Extract the (x, y) coordinate from the center of the cell holding the provided text.  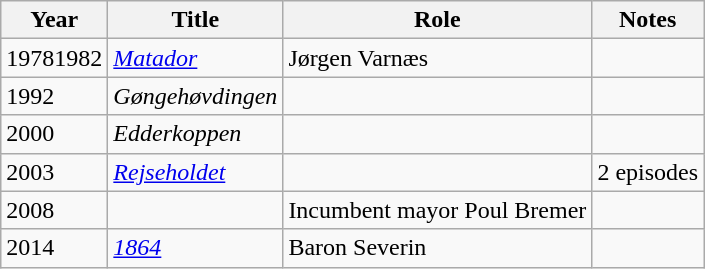
19781982 (54, 58)
1992 (54, 96)
Baron Severin (438, 248)
2003 (54, 172)
1864 (196, 248)
Notes (648, 20)
Year (54, 20)
Title (196, 20)
Role (438, 20)
2000 (54, 134)
Rejseholdet (196, 172)
Jørgen Varnæs (438, 58)
2014 (54, 248)
Edderkoppen (196, 134)
Gøngehøvdingen (196, 96)
Matador (196, 58)
2008 (54, 210)
Incumbent mayor Poul Bremer (438, 210)
2 episodes (648, 172)
